From the cell containing the given text, extract its center point as (x, y) coordinate. 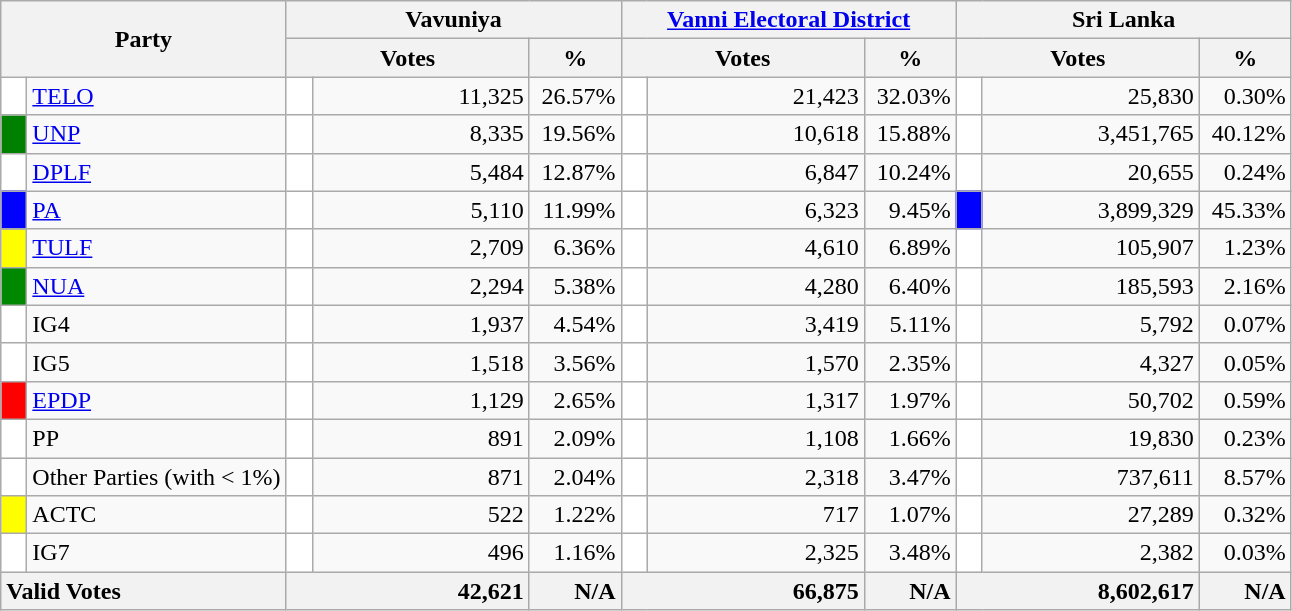
UNP (156, 134)
ACTC (156, 515)
21,423 (756, 96)
737,611 (1090, 477)
27,289 (1090, 515)
66,875 (742, 591)
8,602,617 (1078, 591)
496 (420, 553)
DPLF (156, 172)
26.57% (575, 96)
0.24% (1245, 172)
3.48% (910, 553)
1.66% (910, 438)
EPDP (156, 400)
6,323 (756, 210)
3,451,765 (1090, 134)
PA (156, 210)
105,907 (1090, 248)
1,937 (420, 324)
1.23% (1245, 248)
1.16% (575, 553)
1.07% (910, 515)
2,325 (756, 553)
2,382 (1090, 553)
0.59% (1245, 400)
5,792 (1090, 324)
11,325 (420, 96)
12.87% (575, 172)
5.38% (575, 286)
10.24% (910, 172)
3,899,329 (1090, 210)
19,830 (1090, 438)
2,709 (420, 248)
20,655 (1090, 172)
3,419 (756, 324)
Party (144, 39)
6,847 (756, 172)
3.47% (910, 477)
4,327 (1090, 362)
8,335 (420, 134)
4,280 (756, 286)
Vavuniya (454, 20)
TULF (156, 248)
1,108 (756, 438)
2.35% (910, 362)
Vanni Electoral District (788, 20)
IG4 (156, 324)
IG5 (156, 362)
15.88% (910, 134)
10,618 (756, 134)
3.56% (575, 362)
2,294 (420, 286)
Other Parties (with < 1%) (156, 477)
40.12% (1245, 134)
6.89% (910, 248)
2.16% (1245, 286)
2,318 (756, 477)
6.36% (575, 248)
0.32% (1245, 515)
PP (156, 438)
522 (420, 515)
1,317 (756, 400)
32.03% (910, 96)
1.22% (575, 515)
8.57% (1245, 477)
2.65% (575, 400)
4,610 (756, 248)
Sri Lanka (1124, 20)
19.56% (575, 134)
TELO (156, 96)
891 (420, 438)
871 (420, 477)
2.04% (575, 477)
IG7 (156, 553)
25,830 (1090, 96)
1,570 (756, 362)
1.97% (910, 400)
185,593 (1090, 286)
0.30% (1245, 96)
717 (756, 515)
4.54% (575, 324)
9.45% (910, 210)
50,702 (1090, 400)
5,484 (420, 172)
0.23% (1245, 438)
5.11% (910, 324)
1,518 (420, 362)
Valid Votes (144, 591)
0.05% (1245, 362)
2.09% (575, 438)
11.99% (575, 210)
0.03% (1245, 553)
42,621 (408, 591)
0.07% (1245, 324)
1,129 (420, 400)
45.33% (1245, 210)
NUA (156, 286)
6.40% (910, 286)
5,110 (420, 210)
